Pinpoint the cell where the given text exists, returning its [x, y] midpoint coordinate. 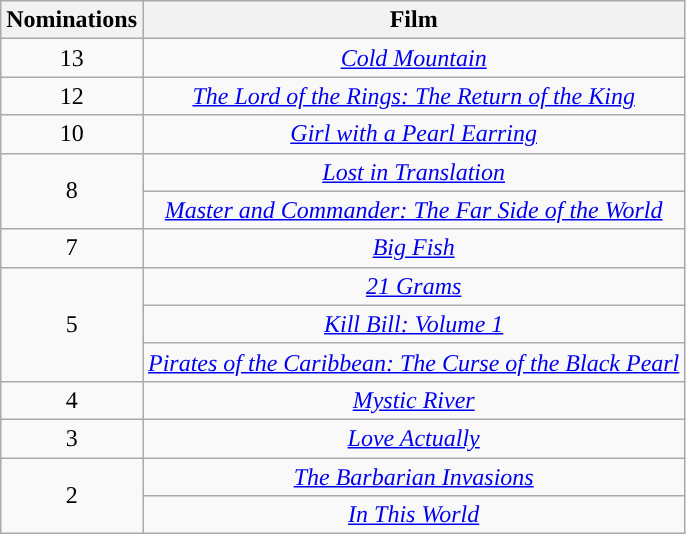
Film [413, 20]
Master and Commander: The Far Side of the World [413, 210]
2 [72, 496]
Pirates of the Caribbean: The Curse of the Black Pearl [413, 362]
10 [72, 134]
13 [72, 58]
The Barbarian Invasions [413, 477]
Big Fish [413, 248]
8 [72, 191]
5 [72, 324]
21 Grams [413, 286]
4 [72, 400]
The Lord of the Rings: The Return of the King [413, 96]
Cold Mountain [413, 58]
Girl with a Pearl Earring [413, 134]
In This World [413, 515]
Love Actually [413, 438]
Nominations [72, 20]
Mystic River [413, 400]
Kill Bill: Volume 1 [413, 324]
Lost in Translation [413, 172]
12 [72, 96]
7 [72, 248]
3 [72, 438]
